From the cell containing the given text, extract its center point as [X, Y] coordinate. 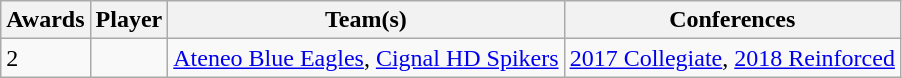
Player [129, 20]
Awards [46, 20]
2017 Collegiate, 2018 Reinforced [732, 58]
Conferences [732, 20]
Team(s) [366, 20]
Ateneo Blue Eagles, Cignal HD Spikers [366, 58]
2 [46, 58]
